For the text-containing cell, return its midpoint in (x, y) coordinate format. 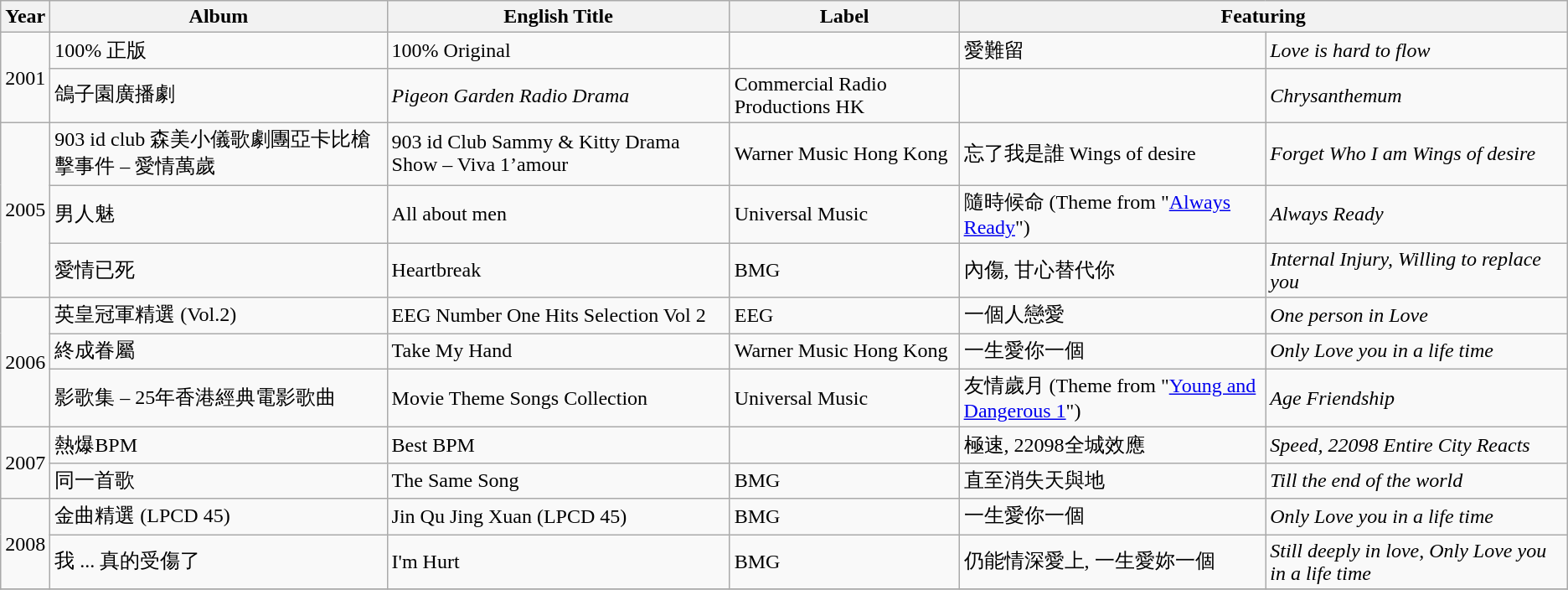
Movie Theme Songs Collection (558, 398)
Love is hard to flow (1417, 50)
100% 正版 (219, 50)
英皇冠軍精選 (Vol.2) (219, 315)
Pigeon Garden Radio Drama (558, 96)
同一首歌 (219, 481)
Till the end of the world (1417, 481)
Chrysanthemum (1417, 96)
903 id Club Sammy & Kitty Drama Show – Viva 1’amour (558, 153)
仍能情深愛上, 一生愛妳一個 (1112, 562)
Speed, 22098 Entire City Reacts (1417, 446)
903 id club 森美小儀歌劇團亞卡比槍擊事件 – 愛情萬歲 (219, 153)
Always Ready (1417, 214)
Take My Hand (558, 352)
影歌集 – 25年香港經典電影歌曲 (219, 398)
I'm Hurt (558, 562)
2007 (25, 463)
愛情已死 (219, 270)
English Title (558, 17)
2001 (25, 78)
Age Friendship (1417, 398)
2005 (25, 210)
忘了我是誰 Wings of desire (1112, 153)
EEG Number One Hits Selection Vol 2 (558, 315)
Commercial Radio Productions HK (844, 96)
Year (25, 17)
2006 (25, 362)
直至消失天與地 (1112, 481)
金曲精選 (LPCD 45) (219, 516)
友情歲月 (Theme from "Young and Dangerous 1") (1112, 398)
熱爆BPM (219, 446)
我 ... 真的受傷了 (219, 562)
Internal Injury, Willing to replace you (1417, 270)
Best BPM (558, 446)
鴿子園廣播劇 (219, 96)
終成眷屬 (219, 352)
Forget Who I am Wings of desire (1417, 153)
EEG (844, 315)
2008 (25, 544)
隨時候命 (Theme from "Always Ready") (1112, 214)
One person in Love (1417, 315)
一個人戀愛 (1112, 315)
愛難留 (1112, 50)
All about men (558, 214)
男人魅 (219, 214)
Still deeply in love, Only Love you in a life time (1417, 562)
內傷, 甘心替代你 (1112, 270)
極速, 22098全城效應 (1112, 446)
The Same Song (558, 481)
Heartbreak (558, 270)
Featuring (1263, 17)
100% Original (558, 50)
Jin Qu Jing Xuan (LPCD 45) (558, 516)
Label (844, 17)
Album (219, 17)
